Return the [x, y] coordinate for the center point of the cell that contains the specified text.  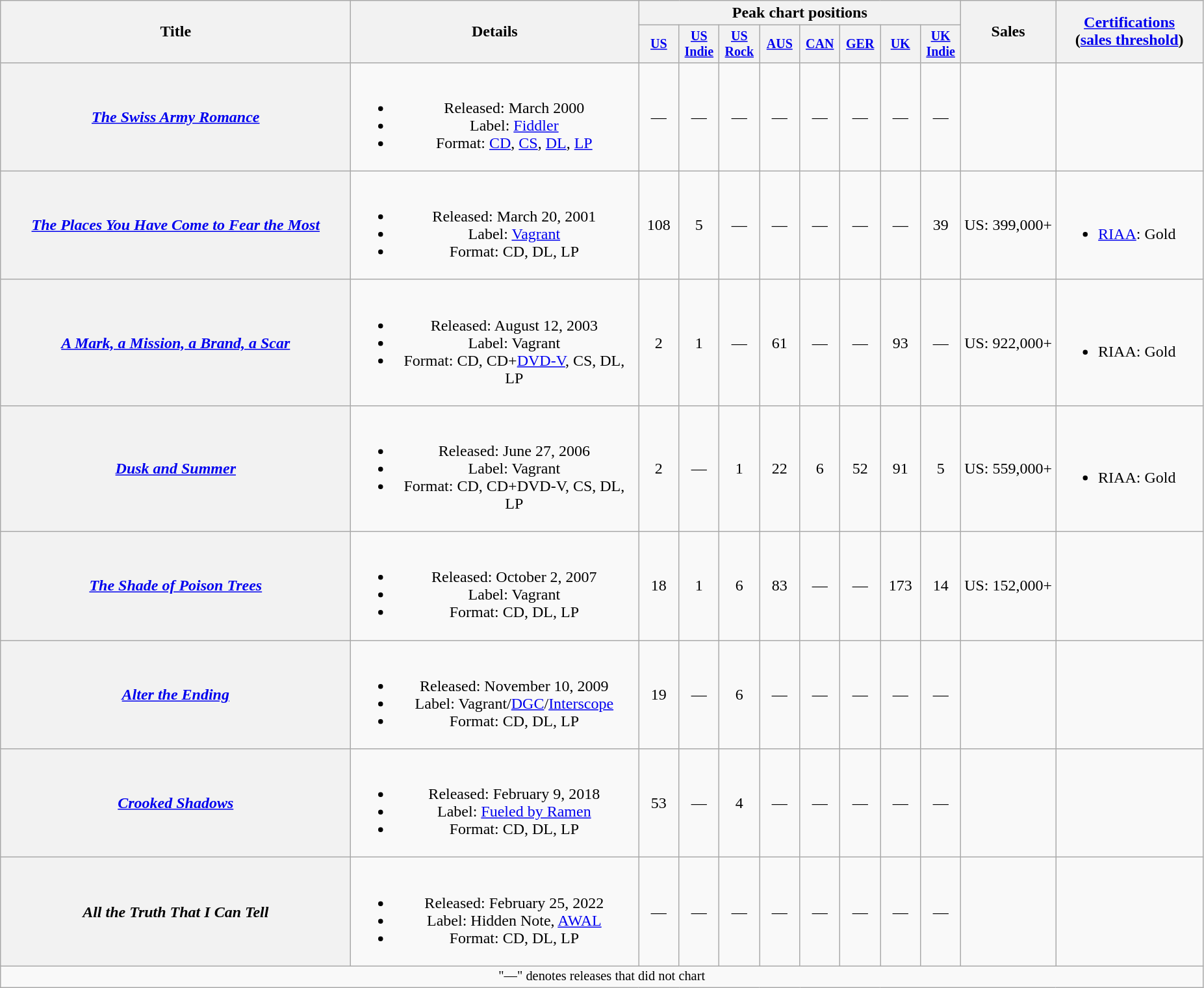
4 [739, 803]
Crooked Shadows [175, 803]
Peak chart positions [800, 13]
Details [495, 32]
93 [901, 342]
22 [780, 468]
Released: March 20, 2001Label: VagrantFormat: CD, DL, LP [495, 225]
AUS [780, 44]
US: 399,000+ [1008, 225]
Released: October 2, 2007Label: VagrantFormat: CD, DL, LP [495, 586]
Released: February 9, 2018Label: Fueled by RamenFormat: CD, DL, LP [495, 803]
Sales [1008, 32]
US [659, 44]
US: 922,000+ [1008, 342]
"—" denotes releases that did not chart [602, 977]
Released: August 12, 2003Label: VagrantFormat: CD, CD+DVD-V, CS, DL, LP [495, 342]
61 [780, 342]
18 [659, 586]
The Places You Have Come to Fear the Most [175, 225]
UK [901, 44]
Dusk and Summer [175, 468]
US: 152,000+ [1008, 586]
CAN [820, 44]
14 [941, 586]
Title [175, 32]
108 [659, 225]
The Shade of Poison Trees [175, 586]
The Swiss Army Romance [175, 117]
173 [901, 586]
Alter the Ending [175, 695]
39 [941, 225]
Released: November 10, 2009Label: Vagrant/DGC/InterscopeFormat: CD, DL, LP [495, 695]
Released: March 2000Label: FiddlerFormat: CD, CS, DL, LP [495, 117]
A Mark, a Mission, a Brand, a Scar [175, 342]
Released: June 27, 2006Label: VagrantFormat: CD, CD+DVD-V, CS, DL, LP [495, 468]
19 [659, 695]
53 [659, 803]
US: 559,000+ [1008, 468]
All the Truth That I Can Tell [175, 912]
GER [860, 44]
Certifications(sales threshold) [1129, 32]
Released: February 25, 2022Label: Hidden Note, AWALFormat: CD, DL, LP [495, 912]
91 [901, 468]
US Indie [699, 44]
US Rock [739, 44]
52 [860, 468]
83 [780, 586]
UKIndie [941, 44]
